Identify which cell holds the provided text, then report its [x, y] central coordinate. 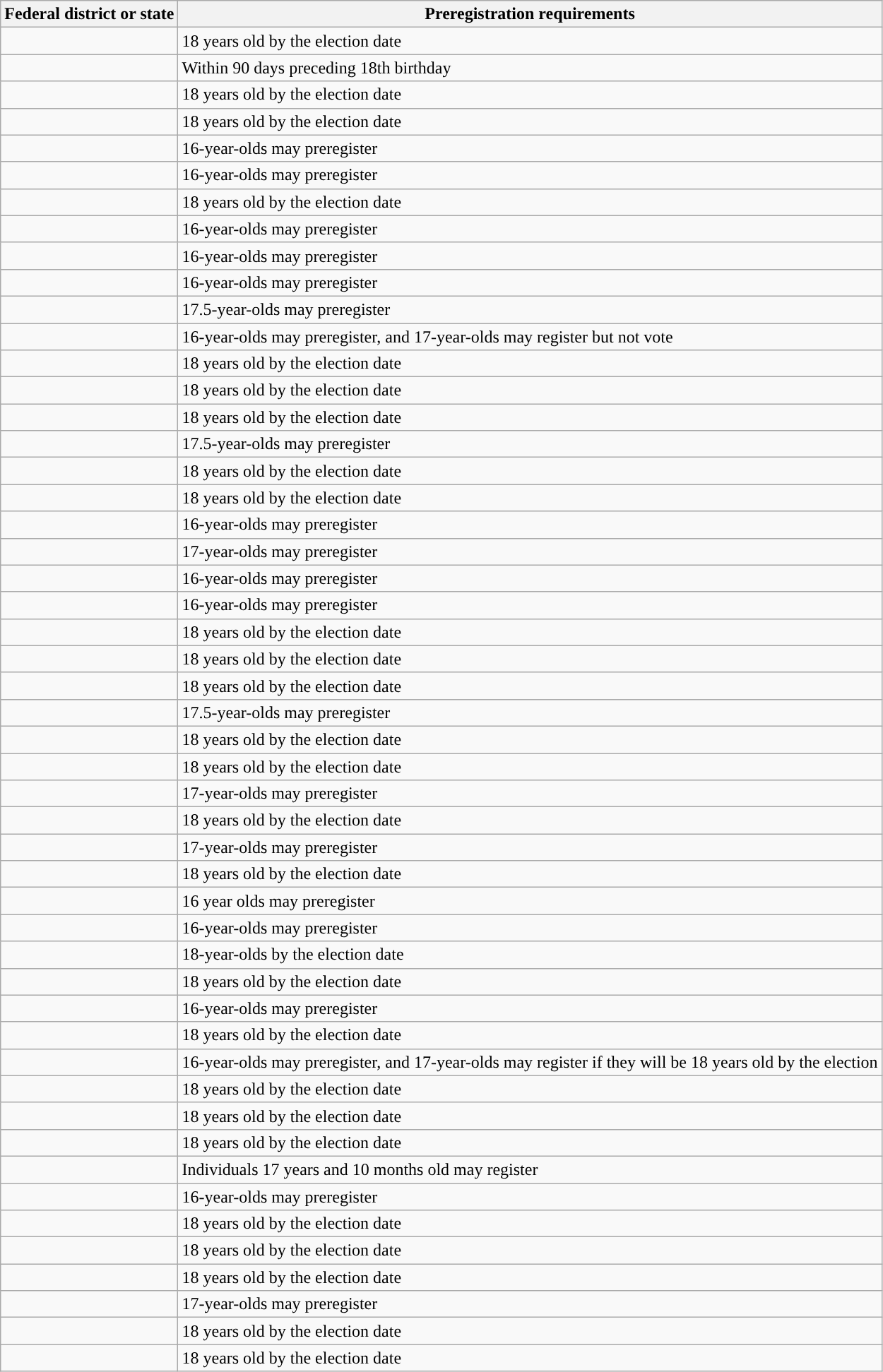
Federal district or state [89, 14]
Within 90 days preceding 18th birthday [530, 68]
16-year-olds may preregister, and 17-year-olds may register if they will be 18 years old by the election [530, 1062]
18-year-olds by the election date [530, 955]
Preregistration requirements [530, 14]
16-year-olds may preregister, and 17-year-olds may register but not vote [530, 337]
16 year olds may preregister [530, 901]
Individuals 17 years and 10 months old may register [530, 1169]
